Detect which cell encompasses the target text, then output its [x, y] center coordinate. 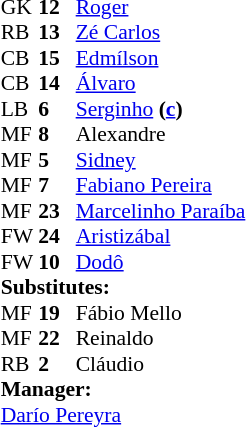
13 [57, 33]
23 [57, 211]
Fábio Mello [161, 313]
10 [57, 262]
LB [20, 109]
Manager: [124, 389]
5 [57, 160]
Zé Carlos [161, 33]
Cláudio [161, 364]
22 [57, 339]
Substitutes: [124, 287]
Marcelinho Paraíba [161, 211]
19 [57, 313]
7 [57, 185]
Aristizábal [161, 237]
Reinaldo [161, 339]
Edmílson [161, 58]
Fabiano Pereira [161, 185]
Sidney [161, 160]
6 [57, 109]
14 [57, 83]
Alexandre [161, 135]
15 [57, 58]
2 [57, 364]
Dodô [161, 262]
Serginho (c) [161, 109]
24 [57, 237]
8 [57, 135]
Álvaro [161, 83]
